Locate the cell with the specified text and output its (x, y) center coordinate. 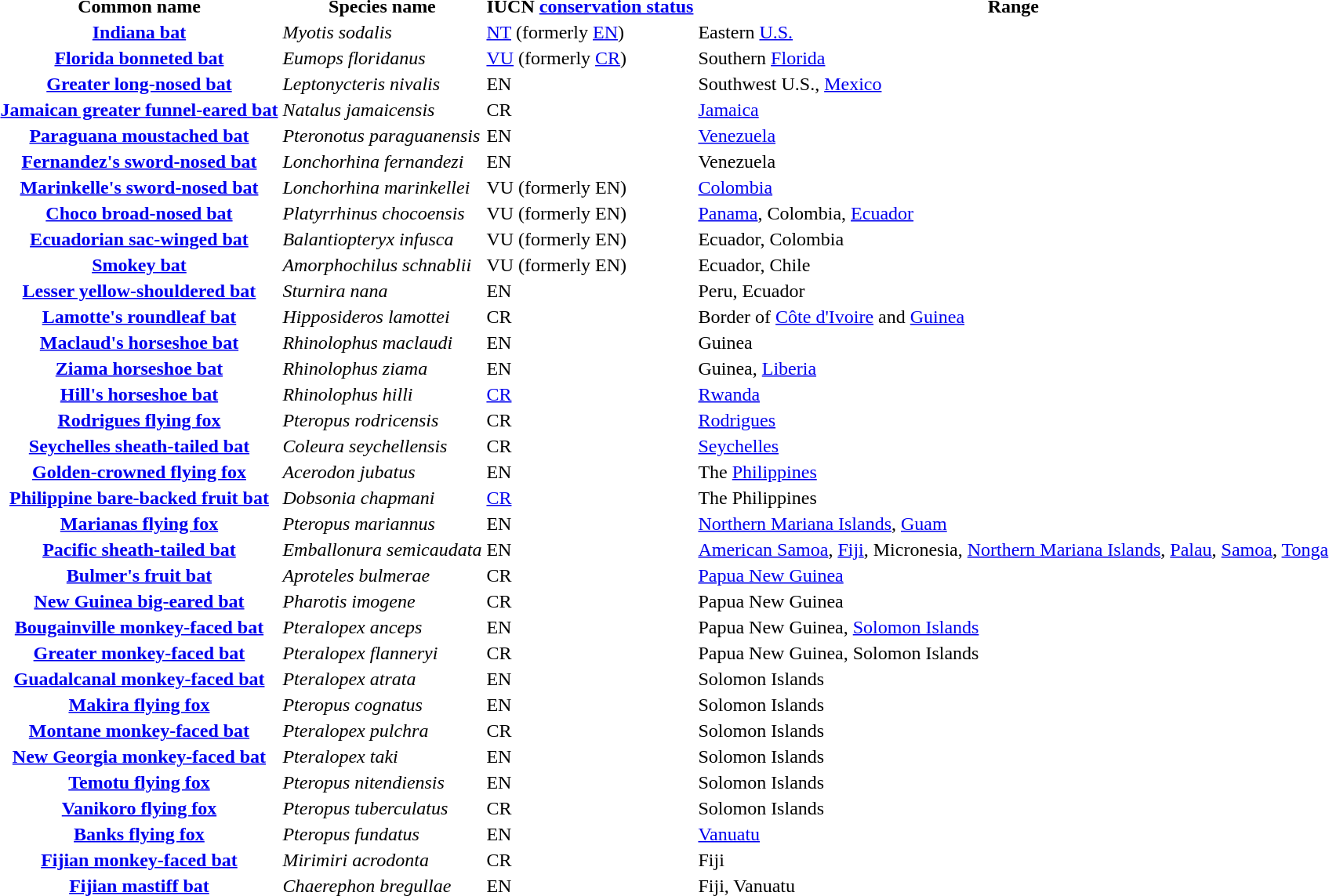
Amorphochilus schnablii (383, 265)
Pteralopex anceps (383, 627)
Pteropus rodricensis (383, 420)
Pteropus nitendiensis (383, 782)
VU (formerly CR) (590, 58)
Emballonura semicaudata (383, 550)
Pteropus fundatus (383, 834)
NT (formerly EN) (590, 32)
Coleura seychellensis (383, 446)
Natalus jamaicensis (383, 110)
Pteropus mariannus (383, 524)
Hipposideros lamottei (383, 317)
Lonchorhina fernandezi (383, 161)
Rhinolophus hilli (383, 394)
Pteronotus paraguanensis (383, 136)
Acerodon jubatus (383, 472)
Leptonycteris nivalis (383, 84)
Eumops floridanus (383, 58)
Pteropus tuberculatus (383, 808)
Rhinolophus maclaudi (383, 343)
Rhinolophus ziama (383, 368)
Mirimiri acrodonta (383, 860)
Pteropus cognatus (383, 705)
Lonchorhina marinkellei (383, 187)
Myotis sodalis (383, 32)
Pteralopex atrata (383, 679)
Pteralopex flanneryi (383, 653)
Platyrrhinus chocoensis (383, 213)
Sturnira nana (383, 291)
Dobsonia chapmani (383, 498)
Pteralopex pulchra (383, 731)
Pteralopex taki (383, 756)
Pharotis imogene (383, 601)
Aproteles bulmerae (383, 575)
Balantiopteryx infusca (383, 239)
